For the text-containing cell, return its midpoint in [X, Y] coordinate format. 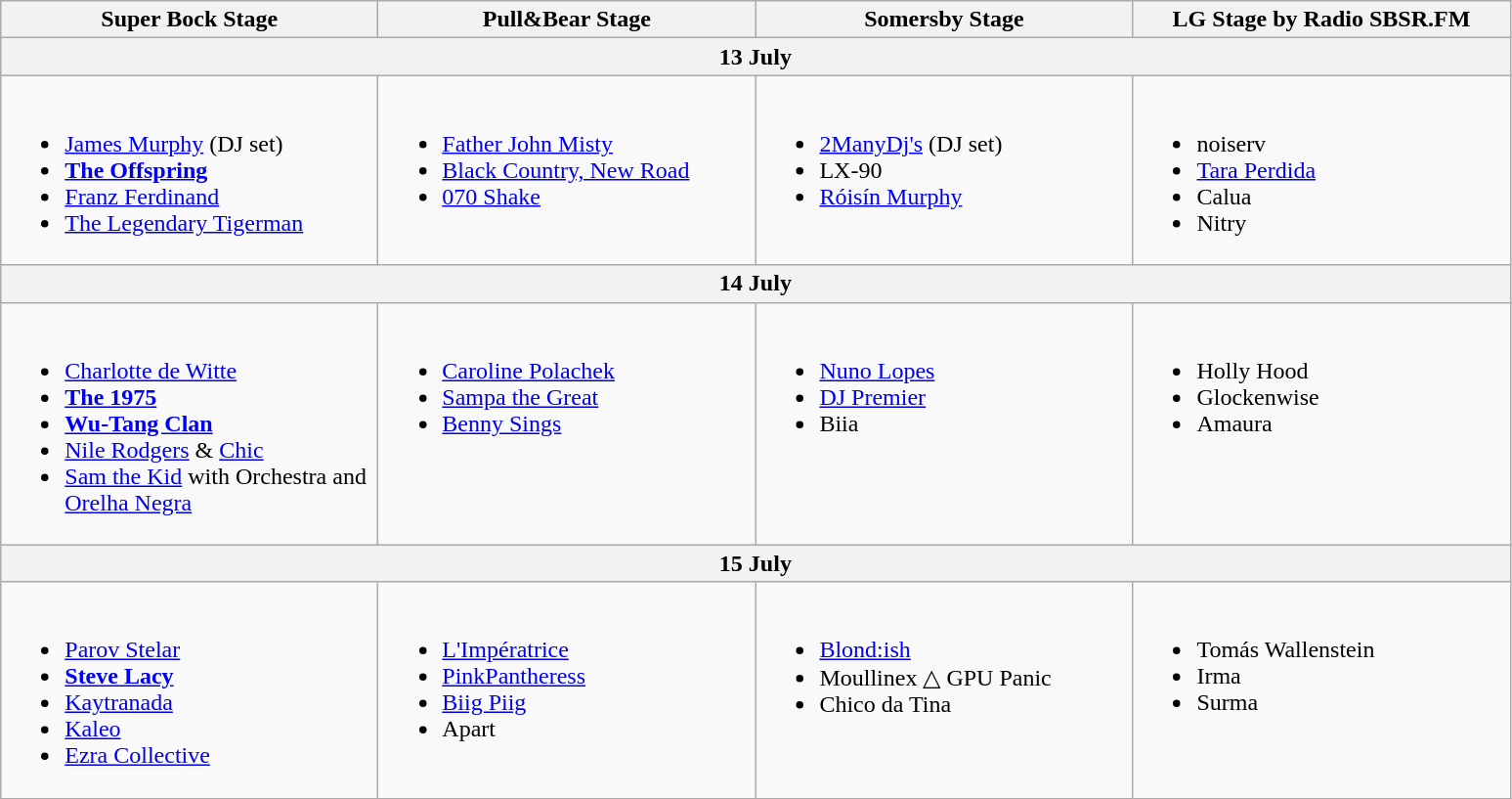
14 July [756, 284]
noiservTara PerdidaCaluaNitry [1321, 170]
Nuno LopesDJ PremierBiia [944, 423]
Tomás WallensteinIrmaSurma [1321, 690]
15 July [756, 563]
L'ImpératricePinkPantheressBiig PiigApart [567, 690]
Super Bock Stage [190, 20]
James Murphy (DJ set)The OffspringFranz FerdinandThe Legendary Tigerman [190, 170]
Somersby Stage [944, 20]
Father John MistyBlack Country, New Road070 Shake [567, 170]
Charlotte de WitteThe 1975Wu-Tang ClanNile Rodgers & ChicSam the Kid with Orchestra and Orelha Negra [190, 423]
Blond:ishMoullinex △ GPU PanicChico da Tina [944, 690]
LG Stage by Radio SBSR.FM [1321, 20]
Caroline PolachekSampa the GreatBenny Sings [567, 423]
Pull&Bear Stage [567, 20]
13 July [756, 57]
Holly HoodGlockenwiseAmaura [1321, 423]
Parov StelarSteve LacyKaytranadaKaleoEzra Collective [190, 690]
2ManyDj's (DJ set)LX-90Róisín Murphy [944, 170]
